Extract the [X, Y] coordinate from the center of the cell holding the provided text.  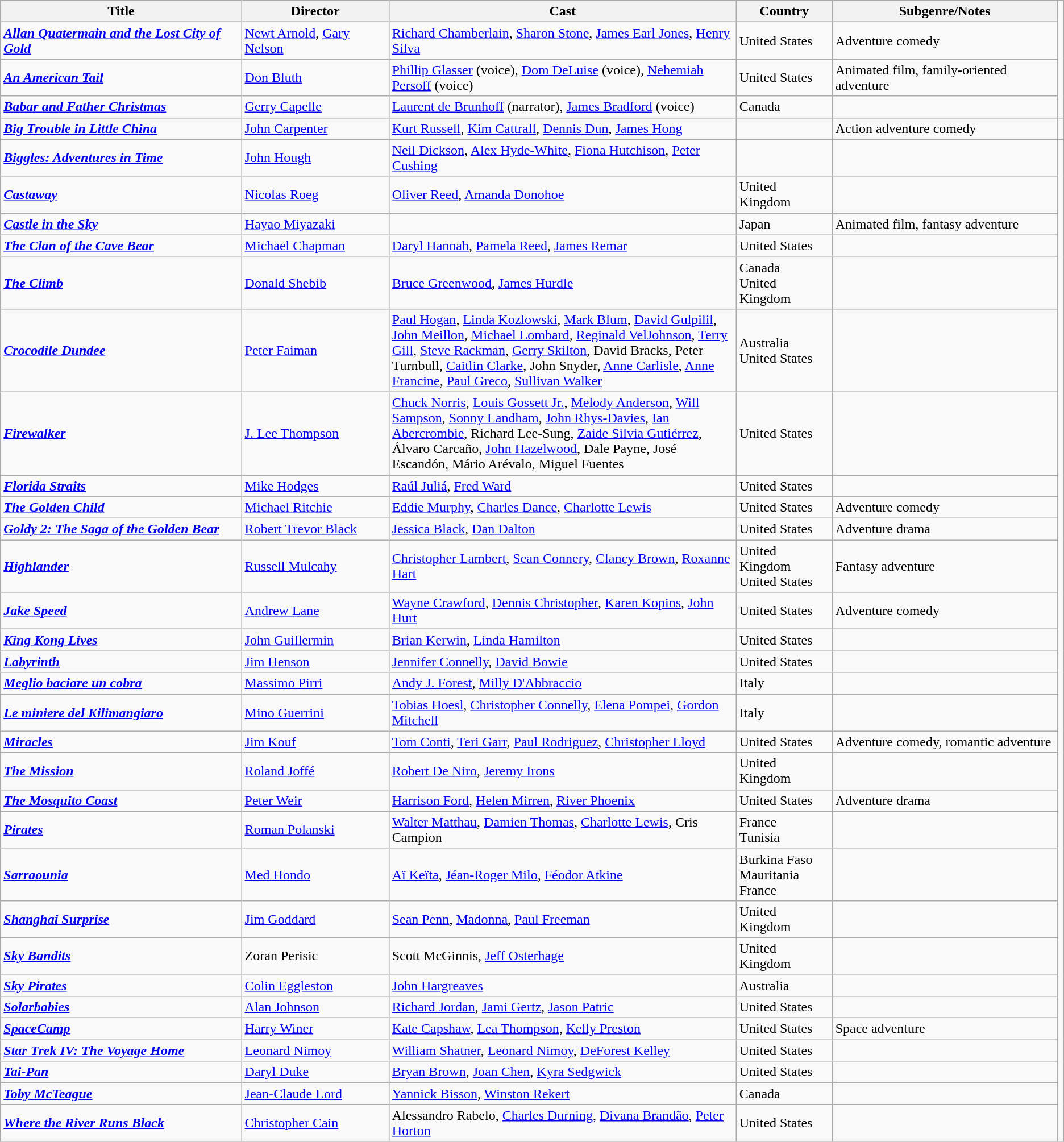
Hayao Miyazaki [315, 224]
Aï Keïta, Jéan-Roger Milo, Féodor Atkine [563, 874]
Allan Quatermain and the Lost City of Gold [121, 41]
Tom Conti, Teri Garr, Paul Rodriguez, Christopher Lloyd [563, 742]
The Mission [121, 771]
Walter Matthau, Damien Thomas, Charlotte Lewis, Cris Campion [563, 830]
Donald Shebib [315, 283]
Daryl Hannah, Pamela Reed, James Remar [563, 246]
The Mosquito Coast [121, 800]
Oliver Reed, Amanda Donohoe [563, 194]
J. Lee Thompson [315, 433]
Massimo Pirri [315, 683]
Leonard Nimoy [315, 1050]
Jim Kouf [315, 742]
John Guillermin [315, 640]
Shanghai Surprise [121, 919]
The Climb [121, 283]
Animated film, fantasy adventure [945, 224]
United KingdomUnited States [784, 566]
CanadaUnited Kingdom [784, 283]
Australia [784, 985]
Jennifer Connelly, David Bowie [563, 662]
Wayne Crawford, Dennis Christopher, Karen Kopins, John Hurt [563, 611]
Zoran Perisic [315, 956]
Brian Kerwin, Linda Hamilton [563, 640]
Andy J. Forest, Milly D'Abbraccio [563, 683]
Highlander [121, 566]
Pirates [121, 830]
Alan Johnson [315, 1007]
The Golden Child [121, 508]
AustraliaUnited States [784, 350]
FranceTunisia [784, 830]
William Shatner, Leonard Nimoy, DeForest Kelley [563, 1050]
Kurt Russell, Kim Cattrall, Dennis Dun, James Hong [563, 128]
Phillip Glasser (voice), Dom DeLuise (voice), Nehemiah Persoff (voice) [563, 77]
Sky Pirates [121, 985]
SpaceCamp [121, 1029]
Robert De Niro, Jeremy Irons [563, 771]
Cast [563, 11]
Med Hondo [315, 874]
Babar and Father Christmas [121, 107]
Biggles: Adventures in Time [121, 158]
Neil Dickson, Alex Hyde-White, Fiona Hutchison, Peter Cushing [563, 158]
Big Trouble in Little China [121, 128]
Japan [784, 224]
The Clan of the Cave Bear [121, 246]
Gerry Capelle [315, 107]
Sarraounia [121, 874]
Space adventure [945, 1029]
Star Trek IV: The Voyage Home [121, 1050]
Adventure comedy, romantic adventure [945, 742]
Peter Weir [315, 800]
Bryan Brown, Joan Chen, Kyra Sedgwick [563, 1072]
Newt Arnold, Gary Nelson [315, 41]
Harry Winer [315, 1029]
Solarbabies [121, 1007]
Subgenre/Notes [945, 11]
Goldy 2: The Saga of the Golden Bear [121, 529]
Richard Jordan, Jami Gertz, Jason Patric [563, 1007]
Florida Straits [121, 486]
Castaway [121, 194]
John Carpenter [315, 128]
Laurent de Brunhoff (narrator), James Bradford (voice) [563, 107]
Tai-Pan [121, 1072]
Michael Ritchie [315, 508]
Mike Hodges [315, 486]
Daryl Duke [315, 1072]
Sean Penn, Madonna, Paul Freeman [563, 919]
Yannick Bisson, Winston Rekert [563, 1094]
John Hargreaves [563, 985]
Jim Henson [315, 662]
Crocodile Dundee [121, 350]
Bruce Greenwood, James Hurdle [563, 283]
An American Tail [121, 77]
Christopher Cain [315, 1123]
Colin Eggleston [315, 985]
Don Bluth [315, 77]
Castle in the Sky [121, 224]
Fantasy adventure [945, 566]
Peter Faiman [315, 350]
Director [315, 11]
Action adventure comedy [945, 128]
Jim Goddard [315, 919]
John Hough [315, 158]
Scott McGinnis, Jeff Osterhage [563, 956]
Jake Speed [121, 611]
Richard Chamberlain, Sharon Stone, James Earl Jones, Henry Silva [563, 41]
Michael Chapman [315, 246]
Eddie Murphy, Charles Dance, Charlotte Lewis [563, 508]
Tobias Hoesl, Christopher Connelly, Elena Pompei, Gordon Mitchell [563, 713]
Mino Guerrini [315, 713]
Meglio baciare un cobra [121, 683]
Miracles [121, 742]
Alessandro Rabelo, Charles Durning, Divana Brandão, Peter Horton [563, 1123]
Nicolas Roeg [315, 194]
Firewalker [121, 433]
Jean-Claude Lord [315, 1094]
Roland Joffé [315, 771]
Where the River Runs Black [121, 1123]
King Kong Lives [121, 640]
Christopher Lambert, Sean Connery, Clancy Brown, Roxanne Hart [563, 566]
Robert Trevor Black [315, 529]
Title [121, 11]
Country [784, 11]
Le miniere del Kilimangiaro [121, 713]
Animated film, family-oriented adventure [945, 77]
Sky Bandits [121, 956]
Russell Mulcahy [315, 566]
Andrew Lane [315, 611]
Labyrinth [121, 662]
Harrison Ford, Helen Mirren, River Phoenix [563, 800]
Raúl Juliá, Fred Ward [563, 486]
Kate Capshaw, Lea Thompson, Kelly Preston [563, 1029]
Roman Polanski [315, 830]
Toby McTeague [121, 1094]
Jessica Black, Dan Dalton [563, 529]
Burkina FasoMauritaniaFrance [784, 874]
